Extract the [x, y] coordinate from the center of the cell holding the provided text.  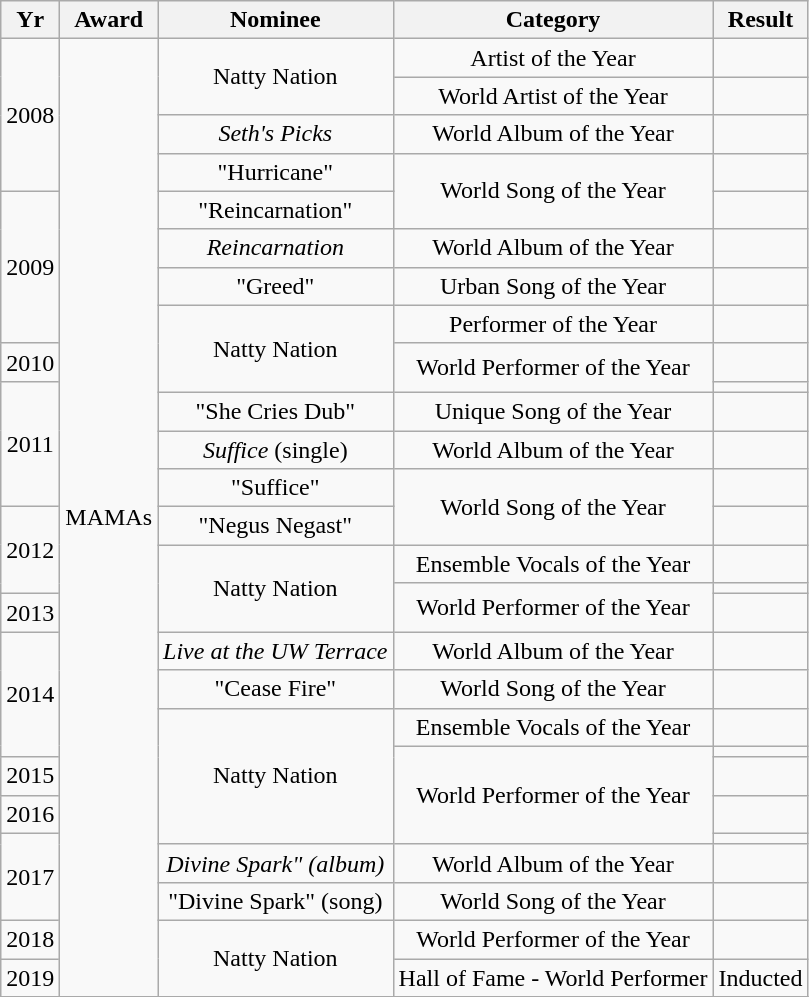
Unique Song of the Year [553, 411]
2013 [30, 613]
Performer of the Year [553, 324]
Divine Spark" (album) [276, 863]
2010 [30, 362]
"Reincarnation" [276, 210]
"Cease Fire" [276, 689]
2008 [30, 115]
"Divine Spark" (song) [276, 901]
"She Cries Dub" [276, 411]
Reincarnation [276, 248]
Category [553, 20]
Hall of Fame - World Performer [553, 977]
Suffice (single) [276, 449]
2012 [30, 550]
MAMAs [109, 518]
2017 [30, 876]
"Negus Negast" [276, 526]
Urban Song of the Year [553, 286]
2016 [30, 814]
"Greed" [276, 286]
Result [760, 20]
"Suffice" [276, 488]
2015 [30, 776]
"Hurricane" [276, 172]
World Artist of the Year [553, 96]
Inducted [760, 977]
Live at the UW Terrace [276, 651]
2011 [30, 444]
Seth's Picks [276, 134]
Award [109, 20]
Yr [30, 20]
2019 [30, 977]
2014 [30, 694]
Artist of the Year [553, 58]
2018 [30, 939]
Nominee [276, 20]
2009 [30, 267]
